Detect which cell encompasses the target text, then output its [x, y] center coordinate. 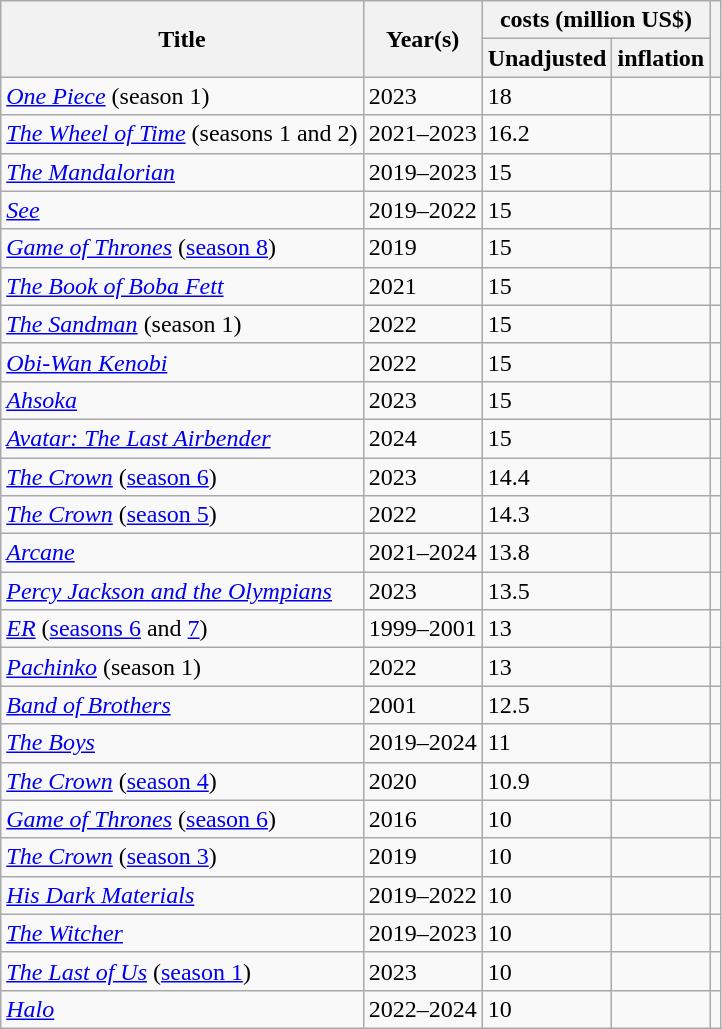
Game of Thrones (season 8) [182, 248]
2022–2024 [422, 1009]
Band of Brothers [182, 705]
The Crown (season 4) [182, 781]
One Piece (season 1) [182, 96]
2021–2024 [422, 553]
10.9 [547, 781]
The Sandman (season 1) [182, 324]
The Crown (season 3) [182, 857]
2020 [422, 781]
12.5 [547, 705]
2001 [422, 705]
16.2 [547, 134]
14.3 [547, 515]
Title [182, 39]
13.8 [547, 553]
2021 [422, 286]
The Last of Us (season 1) [182, 971]
Ahsoka [182, 400]
The Boys [182, 743]
2019–2024 [422, 743]
Year(s) [422, 39]
Pachinko (season 1) [182, 667]
The Book of Boba Fett [182, 286]
Avatar: The Last Airbender [182, 438]
The Crown (season 6) [182, 477]
The Witcher [182, 933]
Percy Jackson and the Olympians [182, 591]
Arcane [182, 553]
costs (million US$) [596, 20]
Halo [182, 1009]
1999–2001 [422, 629]
The Crown (season 5) [182, 515]
The Mandalorian [182, 172]
Obi-Wan Kenobi [182, 362]
ER (seasons 6 and 7) [182, 629]
The Wheel of Time (seasons 1 and 2) [182, 134]
Game of Thrones (season 6) [182, 819]
Unadjusted [547, 58]
See [182, 210]
14.4 [547, 477]
18 [547, 96]
13.5 [547, 591]
2024 [422, 438]
2016 [422, 819]
inflation [661, 58]
11 [547, 743]
His Dark Materials [182, 895]
2021–2023 [422, 134]
